Output the (x, y) coordinate of the center of the cell containing the given text.  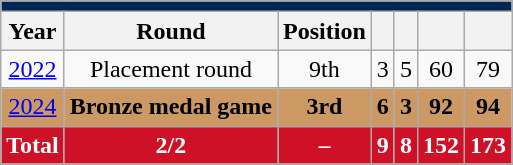
60 (440, 69)
Total (33, 145)
92 (440, 107)
94 (488, 107)
2022 (33, 69)
– (325, 145)
3rd (325, 107)
5 (406, 69)
Bronze medal game (170, 107)
Placement round (170, 69)
2024 (33, 107)
9th (325, 69)
6 (382, 107)
Round (170, 31)
79 (488, 69)
8 (406, 145)
Position (325, 31)
Year (33, 31)
173 (488, 145)
2/2 (170, 145)
9 (382, 145)
152 (440, 145)
